Find where the given text appears and provide that cell's center as (x, y) coordinate. 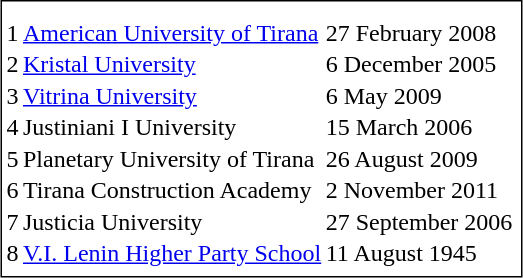
American University of Tirana (172, 34)
6 (12, 190)
Planetary University of Tirana (172, 160)
6 May 2009 (420, 96)
3 (12, 96)
Kristal University (172, 64)
Tirana Construction Academy (172, 190)
26 August 2009 (420, 160)
2 November 2011 (420, 190)
6 December 2005 (420, 64)
1 (12, 34)
5 (12, 160)
27 September 2006 (420, 222)
15 March 2006 (420, 128)
7 (12, 222)
27 February 2008 (420, 34)
11 August 1945 (420, 254)
Justicia University (172, 222)
2 (12, 64)
8 (12, 254)
Justiniani I University (172, 128)
Vitrina University (172, 96)
4 (12, 128)
V.I. Lenin Higher Party School (172, 254)
